Detect which cell encompasses the target text, then output its (x, y) center coordinate. 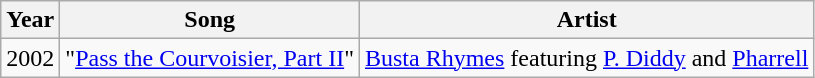
2002 (30, 58)
"Pass the Courvoisier, Part II" (210, 58)
Song (210, 20)
Year (30, 20)
Artist (586, 20)
Busta Rhymes featuring P. Diddy and Pharrell (586, 58)
